Detect which cell encompasses the target text, then output its [X, Y] center coordinate. 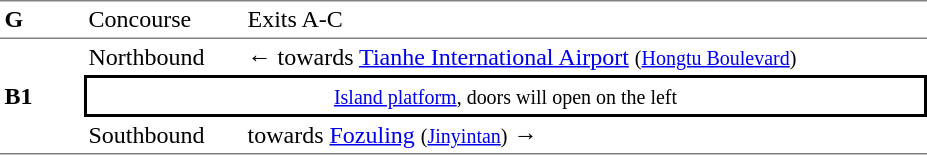
Island platform, doors will open on the left [506, 96]
← towards Tianhe International Airport (Hongtu Boulevard) [585, 57]
towards Fozuling (Jinyintan) → [585, 136]
Exits A-C [585, 20]
Northbound [164, 57]
Southbound [164, 136]
Concourse [164, 20]
G [42, 20]
B1 [42, 97]
